Output the [X, Y] coordinate of the center of the cell containing the given text.  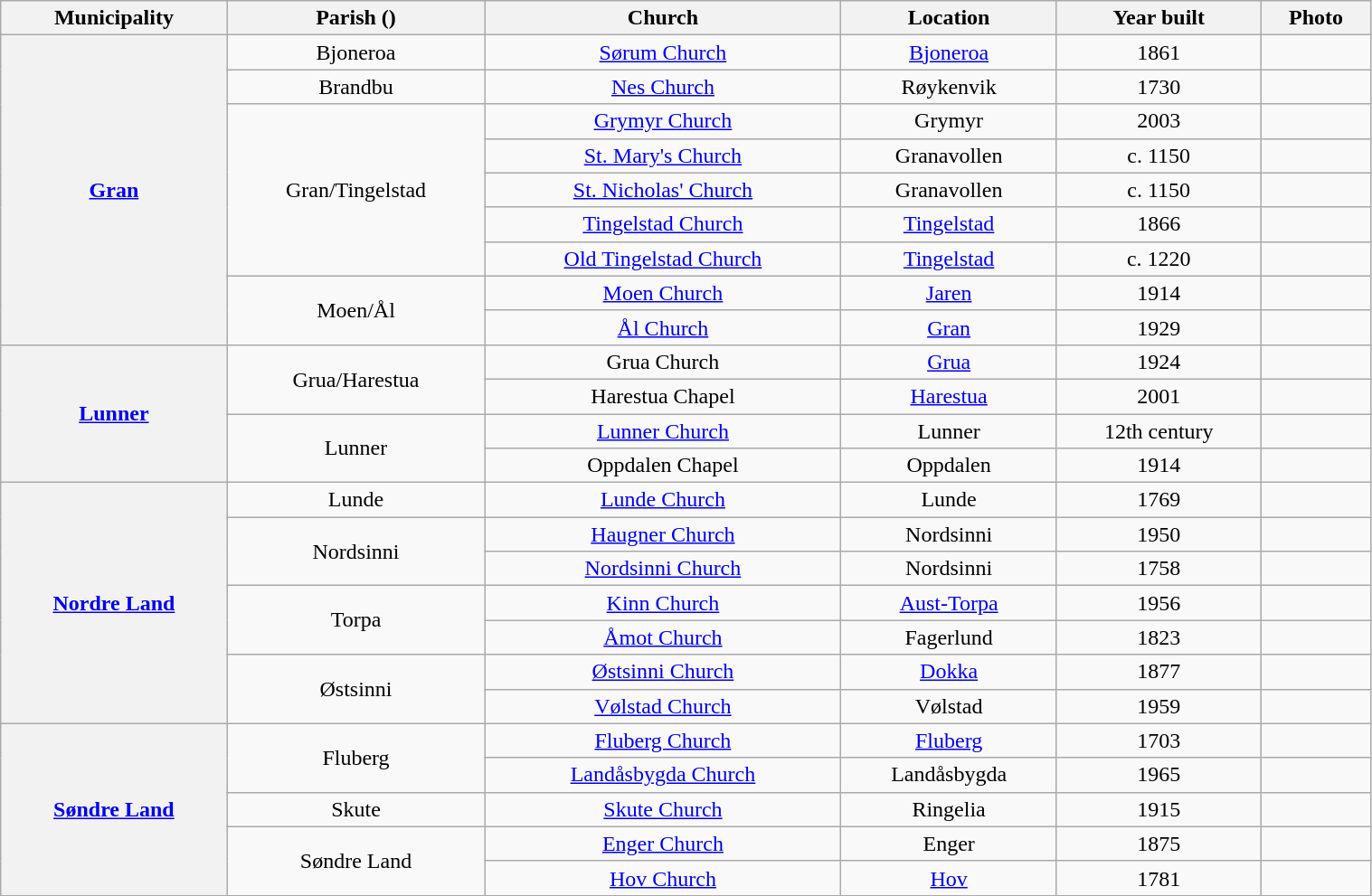
1703 [1159, 740]
Hov Church [663, 878]
c. 1220 [1159, 259]
Grymyr Church [663, 121]
Vølstad [949, 706]
Hov [949, 878]
1769 [1159, 500]
Skute [356, 809]
Torpa [356, 620]
Skute Church [663, 809]
1877 [1159, 672]
1861 [1159, 52]
Haugner Church [663, 534]
Old Tingelstad Church [663, 259]
St. Nicholas' Church [663, 190]
Municipality [114, 18]
Brandbu [356, 87]
Year built [1159, 18]
Grua Church [663, 362]
1823 [1159, 637]
1959 [1159, 706]
1929 [1159, 327]
1730 [1159, 87]
Østsinni [356, 689]
1950 [1159, 534]
Åmot Church [663, 637]
1781 [1159, 878]
Røykenvik [949, 87]
Nes Church [663, 87]
Grymyr [949, 121]
Østsinni Church [663, 672]
1758 [1159, 569]
Moen/Ål [356, 310]
1866 [1159, 224]
Ål Church [663, 327]
Fagerlund [949, 637]
Sørum Church [663, 52]
1924 [1159, 362]
Harestua Chapel [663, 396]
1965 [1159, 775]
Parish () [356, 18]
Photo [1316, 18]
2001 [1159, 396]
Location [949, 18]
Grua [949, 362]
Nordre Land [114, 603]
Enger Church [663, 844]
1915 [1159, 809]
2003 [1159, 121]
1956 [1159, 603]
St. Mary's Church [663, 156]
Landåsbygda Church [663, 775]
Oppdalen Chapel [663, 466]
Ringelia [949, 809]
Fluberg Church [663, 740]
Vølstad Church [663, 706]
Aust-Torpa [949, 603]
Tingelstad Church [663, 224]
Lunde Church [663, 500]
Landåsbygda [949, 775]
Church [663, 18]
Harestua [949, 396]
Enger [949, 844]
Lunner Church [663, 431]
Kinn Church [663, 603]
Gran/Tingelstad [356, 190]
Nordsinni Church [663, 569]
Oppdalen [949, 466]
Moen Church [663, 293]
Dokka [949, 672]
Jaren [949, 293]
1875 [1159, 844]
Grua/Harestua [356, 379]
12th century [1159, 431]
